Search for the cell housing the specified text and yield its [x, y] center coordinate. 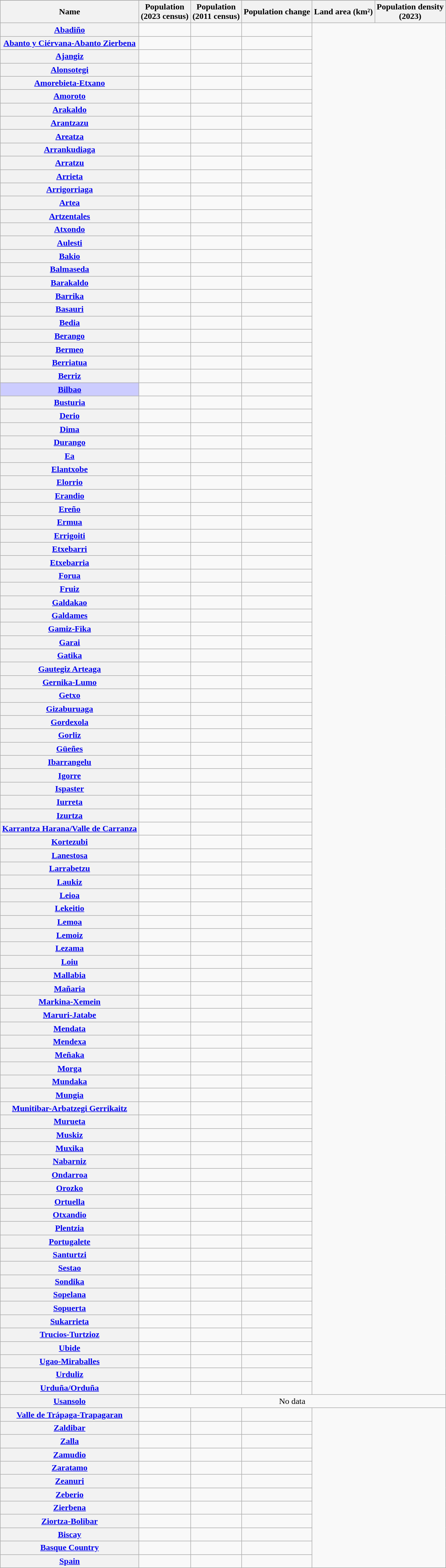
Galdames [70, 616]
Arrieta [70, 176]
Bilbao [70, 389]
Trucios-Turtzioz [70, 1335]
Güeñes [70, 749]
Zalla [70, 1441]
Bakio [70, 256]
Etxebarri [70, 549]
Iurreta [70, 802]
Arrankudiaga [70, 149]
Derio [70, 416]
Balmaseda [70, 269]
Fruiz [70, 589]
Elorrio [70, 482]
Ondarroa [70, 1175]
Land area (km²) [344, 12]
Larrabetzu [70, 869]
Sopuerta [70, 1308]
Arantzazu [70, 123]
Population density(2023) [410, 12]
Durango [70, 443]
Mendexa [70, 1042]
Population(2023 census) [165, 12]
Errigoiti [70, 536]
Barrika [70, 296]
Forua [70, 575]
Bermeo [70, 349]
Zaratamo [70, 1468]
Berriatua [70, 362]
Plentzia [70, 1228]
Elantxobe [70, 469]
Artea [70, 203]
Muxika [70, 1148]
Portugalete [70, 1242]
Gordexola [70, 722]
Biscay [70, 1534]
Sestao [70, 1268]
Sukarrieta [70, 1321]
Arakaldo [70, 110]
Gorliz [70, 735]
Izurtza [70, 815]
Mundaka [70, 1082]
Meñaka [70, 1055]
Gamiz-Fika [70, 629]
Busturia [70, 403]
Name [70, 12]
Munitibar-Arbatzegi Gerrikaitz [70, 1108]
Berango [70, 336]
Lekeitio [70, 909]
Murueta [70, 1122]
Zamudio [70, 1454]
Zaldibar [70, 1428]
Galdakao [70, 602]
Basque Country [70, 1548]
Nabarniz [70, 1161]
Gatika [70, 656]
Mañaria [70, 988]
Dima [70, 429]
Gernika-Lumo [70, 682]
Mallabia [70, 975]
Alonsotegi [70, 70]
Ziortza-Bolibar [70, 1521]
Mendata [70, 1028]
Muskiz [70, 1135]
Loiu [70, 962]
Arrigorriaga [70, 190]
Maruri-Jatabe [70, 1015]
Zeanuri [70, 1481]
Garai [70, 642]
Santurtzi [70, 1255]
Getxo [70, 695]
Areatza [70, 136]
Sopelana [70, 1295]
Ugao-Miraballes [70, 1361]
Ea [70, 456]
Bedia [70, 323]
Ortuella [70, 1201]
Markina-Xemein [70, 1002]
No data [292, 1401]
Usansolo [70, 1401]
Lemoa [70, 922]
Laukiz [70, 882]
Otxandio [70, 1215]
Lezama [70, 948]
Erandio [70, 496]
Arratzu [70, 163]
Lemoiz [70, 935]
Amorebieta-Etxano [70, 83]
Ispaster [70, 789]
Ibarrangelu [70, 762]
Karrantza Harana/Valle de Carranza [70, 829]
Amoroto [70, 96]
Population(2011 census) [216, 12]
Artzentales [70, 216]
Basauri [70, 309]
Berriz [70, 376]
Sondika [70, 1281]
Urduña/Orduña [70, 1388]
Morga [70, 1068]
Gautegiz Arteaga [70, 669]
Valle de Trápaga-Trapagaran [70, 1414]
Abadiño [70, 30]
Orozko [70, 1188]
Abanto y Ciérvana-Abanto Zierbena [70, 43]
Population change [277, 12]
Ereño [70, 509]
Mungia [70, 1095]
Barakaldo [70, 283]
Igorre [70, 775]
Ermua [70, 522]
Atxondo [70, 229]
Aulesti [70, 243]
Ubide [70, 1348]
Gizaburuaga [70, 709]
Ajangiz [70, 56]
Zeberio [70, 1495]
Zierbena [70, 1508]
Spain [70, 1561]
Leioa [70, 895]
Urduliz [70, 1375]
Lanestosa [70, 855]
Etxebarria [70, 562]
Kortezubi [70, 842]
